Return the [x, y] coordinate for the center point of the cell that contains the specified text.  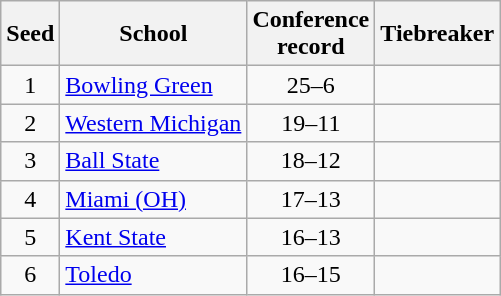
3 [30, 161]
16–15 [311, 275]
2 [30, 123]
16–13 [311, 237]
17–13 [311, 199]
School [154, 34]
4 [30, 199]
Miami (OH) [154, 199]
6 [30, 275]
18–12 [311, 161]
Western Michigan [154, 123]
19–11 [311, 123]
Tiebreaker [438, 34]
Ball State [154, 161]
1 [30, 85]
Kent State [154, 237]
Conferencerecord [311, 34]
Seed [30, 34]
Bowling Green [154, 85]
Toledo [154, 275]
5 [30, 237]
25–6 [311, 85]
